Capture the cell that displays the provided text and extract its (X, Y) central coordinate. 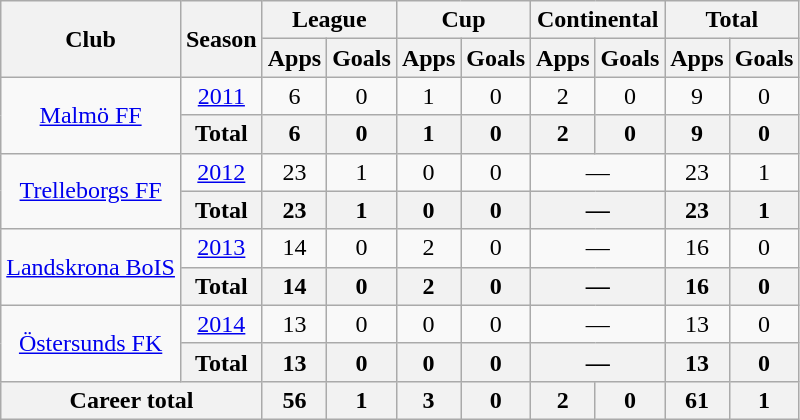
Malmö FF (91, 115)
Continental (598, 20)
61 (697, 400)
Östersunds FK (91, 343)
Cup (463, 20)
Club (91, 39)
2012 (221, 172)
2011 (221, 96)
Landskrona BoIS (91, 267)
Career total (132, 400)
Trelleborgs FF (91, 191)
3 (428, 400)
56 (294, 400)
2014 (221, 324)
2013 (221, 248)
Season (221, 39)
League (329, 20)
